Provide the (X, Y) coordinate of the cell's center where the given text is located.  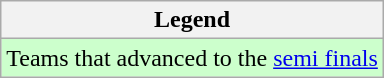
Teams that advanced to the semi finals (192, 58)
Legend (192, 20)
